Capture the cell that displays the provided text and extract its (x, y) central coordinate. 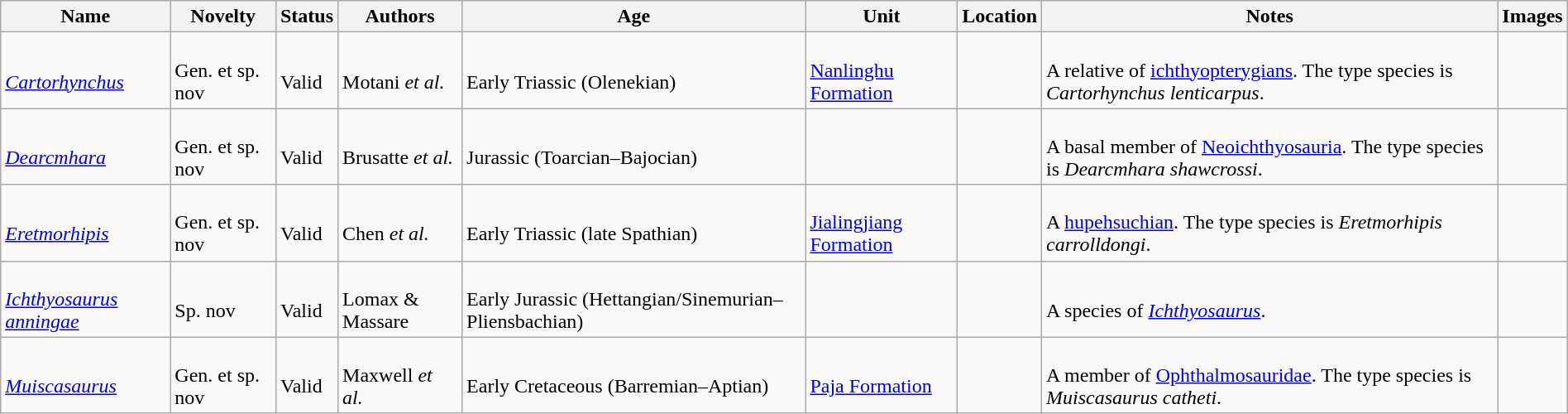
A hupehsuchian. The type species is Eretmorhipis carrolldongi. (1270, 223)
Sp. nov (223, 299)
Authors (400, 17)
Muiscasaurus (86, 375)
Chen et al. (400, 223)
Location (1000, 17)
Novelty (223, 17)
Early Triassic (late Spathian) (633, 223)
Images (1532, 17)
Ichthyosaurus anningae (86, 299)
Name (86, 17)
Unit (882, 17)
A member of Ophthalmosauridae. The type species is Muiscasaurus catheti. (1270, 375)
Lomax & Massare (400, 299)
Motani et al. (400, 70)
Brusatte et al. (400, 147)
Dearcmhara (86, 147)
Jialingjiang Formation (882, 223)
Age (633, 17)
Jurassic (Toarcian–Bajocian) (633, 147)
A basal member of Neoichthyosauria. The type species is Dearcmhara shawcrossi. (1270, 147)
Notes (1270, 17)
A relative of ichthyopterygians. The type species is Cartorhynchus lenticarpus. (1270, 70)
Maxwell et al. (400, 375)
Eretmorhipis (86, 223)
A species of Ichthyosaurus. (1270, 299)
Early Jurassic (Hettangian/Sinemurian–Pliensbachian) (633, 299)
Early Cretaceous (Barremian–Aptian) (633, 375)
Nanlinghu Formation (882, 70)
Cartorhynchus (86, 70)
Status (306, 17)
Paja Formation (882, 375)
Early Triassic (Olenekian) (633, 70)
